Return (x, y) of the center of cell containing provided text 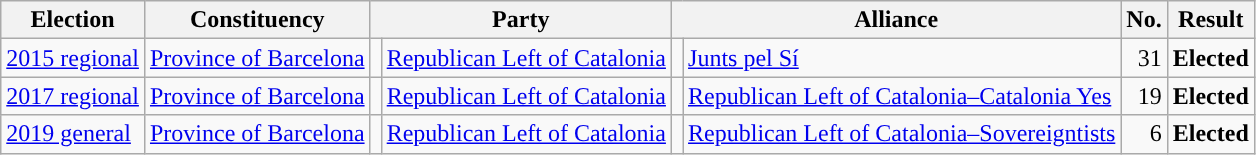
Election (73, 20)
19 (1144, 96)
Republican Left of Catalonia–Sovereigntists (902, 134)
2015 regional (73, 58)
Party (520, 20)
Result (1210, 20)
Constituency (257, 20)
6 (1144, 134)
Republican Left of Catalonia–Catalonia Yes (902, 96)
Alliance (896, 20)
No. (1144, 20)
2017 regional (73, 96)
2019 general (73, 134)
Junts pel Sí (902, 58)
31 (1144, 58)
